Pinpoint the cell where the given text exists, returning its [x, y] midpoint coordinate. 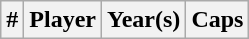
Year(s) [144, 20]
Caps [218, 20]
Player [63, 20]
# [12, 20]
